Scan for the cell matching the given text and deliver its (x, y) coordinate at center. 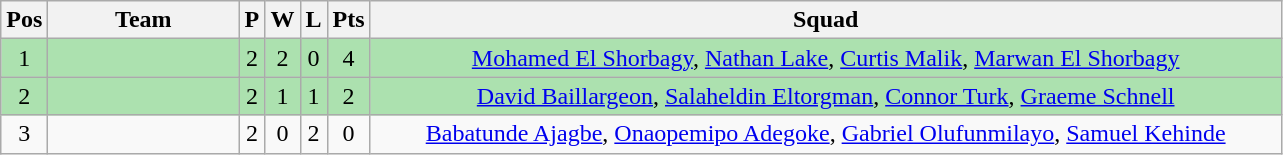
Squad (826, 20)
4 (348, 58)
Team (144, 20)
3 (24, 134)
Mohamed El Shorbagy, Nathan Lake, Curtis Malik, Marwan El Shorbagy (826, 58)
Pts (348, 20)
P (252, 20)
L (314, 20)
Pos (24, 20)
Babatunde Ajagbe, Onaopemipo Adegoke, Gabriel Olufunmilayo, Samuel Kehinde (826, 134)
David Baillargeon, Salaheldin Eltorgman, Connor Turk, Graeme Schnell (826, 96)
W (282, 20)
